Extract the [X, Y] coordinate from the center of the cell holding the provided text.  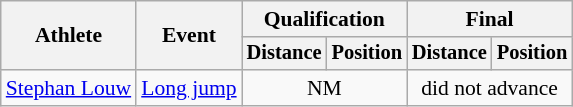
Qualification [324, 19]
NM [324, 88]
Event [188, 36]
Athlete [68, 36]
did not advance [490, 88]
Long jump [188, 88]
Stephan Louw [68, 88]
Final [490, 19]
